Find where the given text appears and provide that cell's center as [x, y] coordinate. 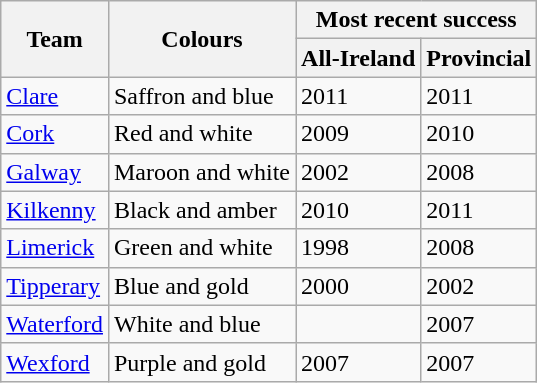
Maroon and white [202, 172]
Tipperary [55, 286]
1998 [358, 248]
All-Ireland [358, 58]
White and blue [202, 324]
Limerick [55, 248]
Galway [55, 172]
Provincial [479, 58]
Kilkenny [55, 210]
Waterford [55, 324]
Red and white [202, 134]
Black and amber [202, 210]
Saffron and blue [202, 96]
2009 [358, 134]
Colours [202, 39]
Blue and gold [202, 286]
Green and white [202, 248]
Most recent success [416, 20]
Wexford [55, 362]
Team [55, 39]
Purple and gold [202, 362]
2000 [358, 286]
Clare [55, 96]
Cork [55, 134]
